Find where the given text appears and provide that cell's center as (x, y) coordinate. 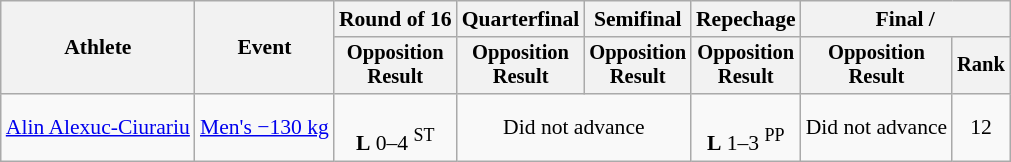
Alin Alexuc-Ciurariu (98, 128)
Quarterfinal (521, 19)
Round of 16 (396, 19)
Rank (981, 66)
L 0–4 ST (396, 128)
Men's −130 kg (264, 128)
Repechage (746, 19)
Semifinal (638, 19)
Event (264, 48)
Final / (906, 19)
12 (981, 128)
L 1–3 PP (746, 128)
Athlete (98, 48)
